Find where the given text appears and provide that cell's center as [X, Y] coordinate. 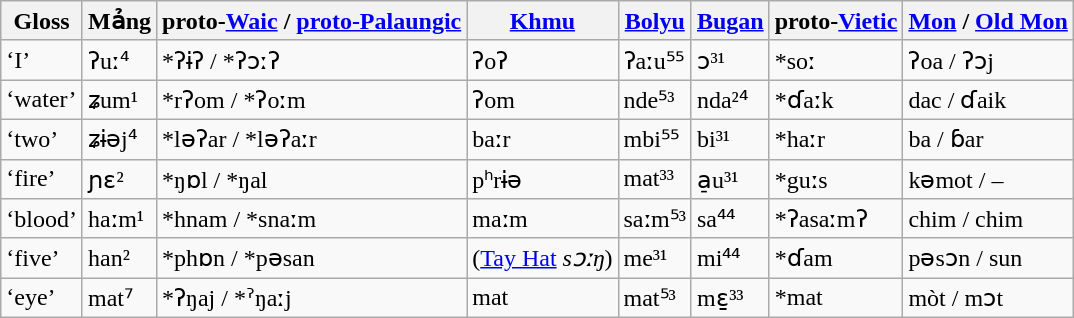
Bolyu [654, 21]
bi³¹ [730, 139]
*haːr [836, 139]
pəsɔn / sun [988, 258]
‘I’ [42, 60]
saːm⁵³ [654, 219]
Khmu [542, 21]
maːm [542, 219]
(Tay Hat sɔːŋ) [542, 258]
ɲɛ² [119, 179]
*ləʔar / *ləʔaːr [312, 139]
ʔoʔ [542, 60]
Mon / Old Mon [988, 21]
Gloss [42, 21]
ʔom [542, 100]
sa⁴⁴ [730, 219]
chim / chim [988, 219]
*ʔasaːmʔ [836, 219]
mɛ̱³³ [730, 298]
ʑɨəj⁴ [119, 139]
Mảng [119, 21]
*ŋɒl / *ŋal [312, 179]
mi⁴⁴ [730, 258]
ʔuː⁴ [119, 60]
*mat [836, 298]
‘blood’ [42, 219]
Bugan [730, 21]
*rʔom / *ʔoːm [312, 100]
‘five’ [42, 258]
ɔ³¹ [730, 60]
mat³³ [654, 179]
me³¹ [654, 258]
mat⁷ [119, 298]
‘eye’ [42, 298]
mbi⁵⁵ [654, 139]
kəmot / – [988, 179]
proto-Vietic [836, 21]
*soː [836, 60]
*hnam / *snaːm [312, 219]
baːr [542, 139]
‘water’ [42, 100]
ʔaːu⁵⁵ [654, 60]
nde⁵³ [654, 100]
*guːs [836, 179]
mat [542, 298]
mat⁵³ [654, 298]
*ɗaːk [836, 100]
a̠u³¹ [730, 179]
mòt / mɔt [988, 298]
dac / ɗaik [988, 100]
*ʔɨʔ / *ʔɔːʔ [312, 60]
proto-Waic / proto-Palaungic [312, 21]
han² [119, 258]
haːm¹ [119, 219]
*ɗam [836, 258]
*ʔŋaj / *ˀŋaːj [312, 298]
ba / ɓar [988, 139]
ʑum¹ [119, 100]
‘two’ [42, 139]
‘fire’ [42, 179]
ʔoa / ʔɔj [988, 60]
pʰrɨə [542, 179]
*phɒn / *pəsan [312, 258]
nda²⁴ [730, 100]
